For the text-containing cell, return its midpoint in [X, Y] coordinate format. 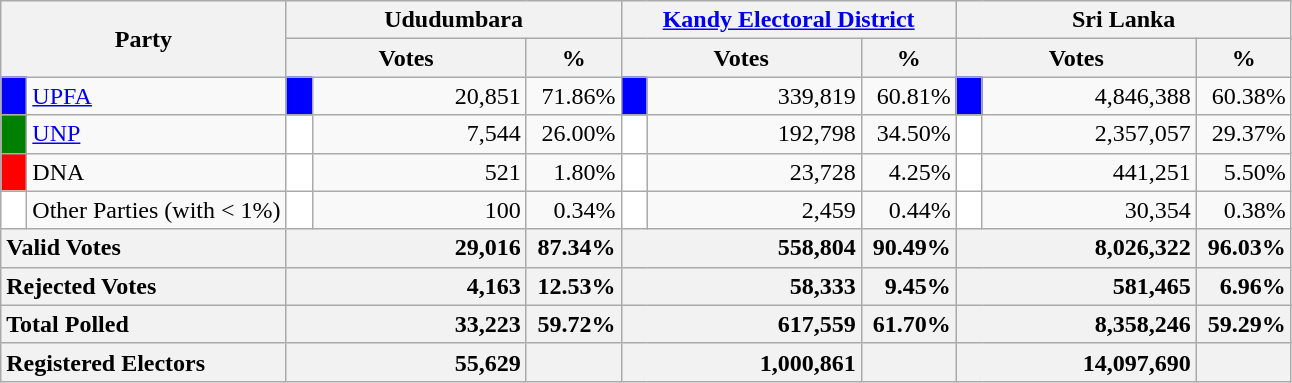
59.72% [574, 324]
100 [419, 210]
2,357,057 [1089, 134]
14,097,690 [1076, 362]
UNP [156, 134]
7,544 [419, 134]
1.80% [574, 172]
71.86% [574, 96]
558,804 [741, 248]
60.38% [1244, 96]
441,251 [1089, 172]
Rejected Votes [144, 286]
Total Polled [144, 324]
192,798 [754, 134]
6.96% [1244, 286]
30,354 [1089, 210]
5.50% [1244, 172]
29.37% [1244, 134]
61.70% [908, 324]
581,465 [1076, 286]
2,459 [754, 210]
Registered Electors [144, 362]
58,333 [741, 286]
4.25% [908, 172]
8,026,322 [1076, 248]
Ududumbara [454, 20]
521 [419, 172]
Sri Lanka [1124, 20]
339,819 [754, 96]
617,559 [741, 324]
0.38% [1244, 210]
33,223 [406, 324]
90.49% [908, 248]
20,851 [419, 96]
UPFA [156, 96]
DNA [156, 172]
0.44% [908, 210]
4,846,388 [1089, 96]
55,629 [406, 362]
96.03% [1244, 248]
34.50% [908, 134]
0.34% [574, 210]
60.81% [908, 96]
87.34% [574, 248]
12.53% [574, 286]
Kandy Electoral District [788, 20]
9.45% [908, 286]
Party [144, 39]
26.00% [574, 134]
4,163 [406, 286]
59.29% [1244, 324]
23,728 [754, 172]
8,358,246 [1076, 324]
Other Parties (with < 1%) [156, 210]
1,000,861 [741, 362]
Valid Votes [144, 248]
29,016 [406, 248]
